From the cell containing the given text, extract its center point as [X, Y] coordinate. 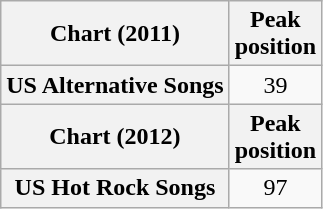
Chart (2012) [115, 136]
US Hot Rock Songs [115, 188]
US Alternative Songs [115, 85]
97 [275, 188]
39 [275, 85]
Chart (2011) [115, 34]
